From the cell containing the given text, extract its center point as (x, y) coordinate. 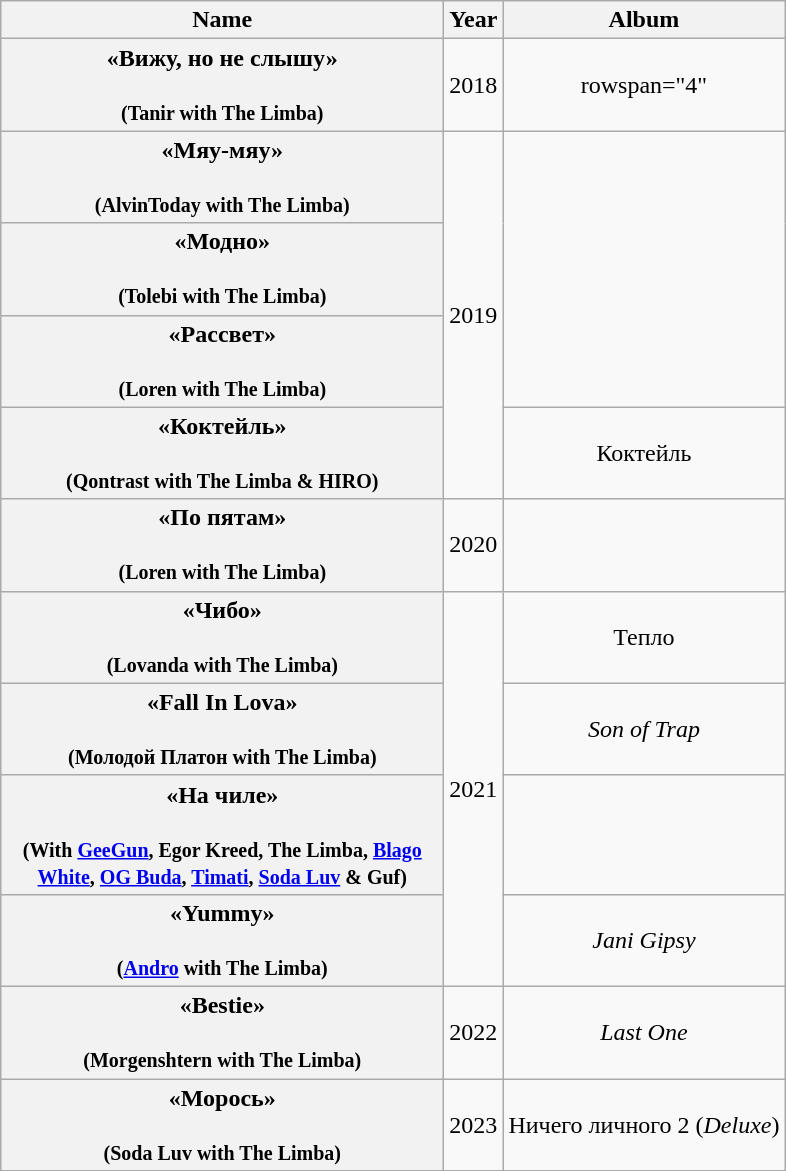
2023 (474, 1124)
2022 (474, 1032)
«Рассвет»(Loren with The Limba) (222, 361)
«Bestie»(Morgenshtern with The Limba) (222, 1032)
Album (644, 20)
Last One (644, 1032)
Ничего личного 2 (Deluxe) (644, 1124)
«Yummy»(Andro with The Limba) (222, 940)
Year (474, 20)
«Модно»(Tolebi with The Limba) (222, 269)
2020 (474, 545)
Коктейль (644, 453)
«Морось»(Soda Luv with The Limba) (222, 1124)
Тепло (644, 637)
rowspan="4" (644, 85)
«Чибо»(Lovanda with The Limba) (222, 637)
«Коктейль»(Qontrast with The Limba & HIRO) (222, 453)
«По пятам»(Loren with The Limba) (222, 545)
2021 (474, 788)
2019 (474, 315)
Name (222, 20)
Jani Gipsy (644, 940)
2018 (474, 85)
«Мяу-мяу»(AlvinToday with The Limba) (222, 177)
«На чиле»(With GeeGun, Egor Kreed, The Limba, Blago White, OG Buda, Timati, Soda Luv & Guf) (222, 834)
«Вижу, но не слышу»(Tanir with The Limba) (222, 85)
Son of Trap (644, 729)
«Fall In Lova»(Молодой Платон with The Limba) (222, 729)
